For the text-containing cell, return its midpoint in [x, y] coordinate format. 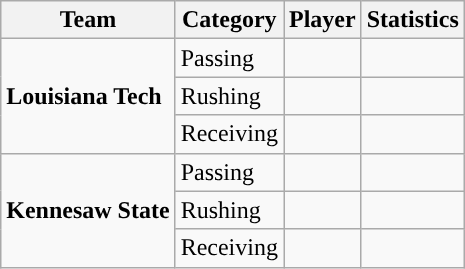
Kennesaw State [88, 210]
Player [323, 20]
Team [88, 20]
Louisiana Tech [88, 96]
Statistics [412, 20]
Category [229, 20]
